Return the [x, y] coordinate for the center point of the cell that contains the specified text.  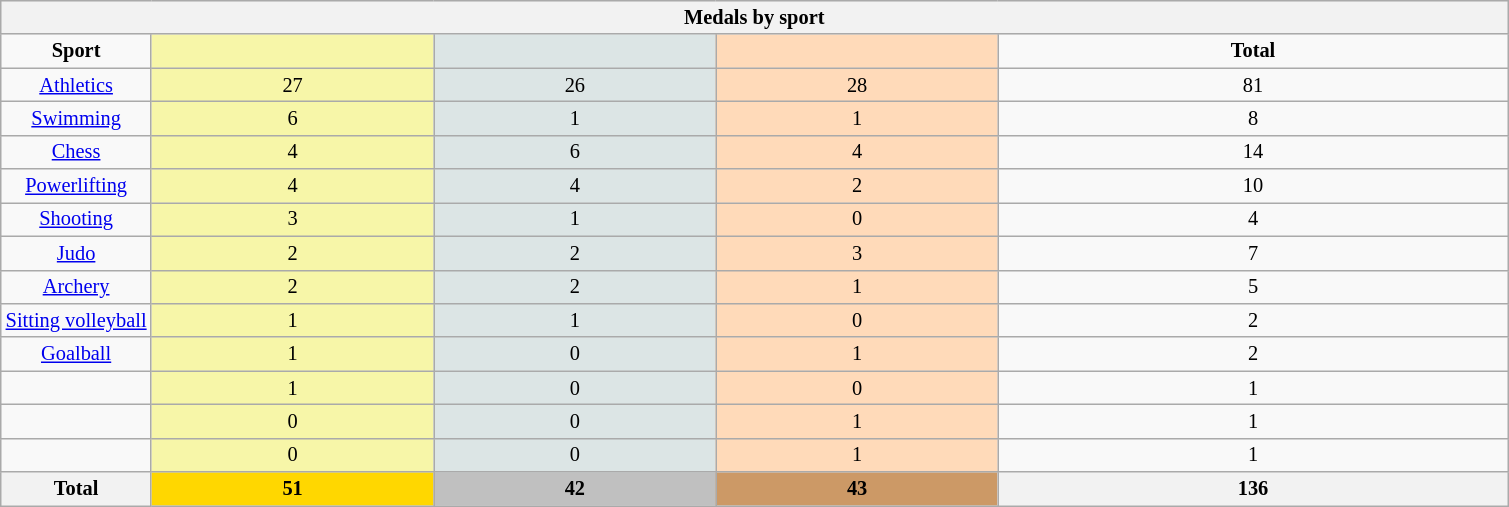
Judo [76, 253]
Archery [76, 287]
8 [1253, 118]
Shooting [76, 219]
Chess [76, 152]
43 [857, 489]
81 [1253, 85]
Powerlifting [76, 186]
14 [1253, 152]
136 [1253, 489]
Athletics [76, 85]
51 [292, 489]
26 [575, 85]
28 [857, 85]
5 [1253, 287]
7 [1253, 253]
Medals by sport [754, 17]
42 [575, 489]
Swimming [76, 118]
Sitting volleyball [76, 320]
Goalball [76, 354]
10 [1253, 186]
Sport [76, 51]
27 [292, 85]
